For the text-containing cell, return its midpoint in [X, Y] coordinate format. 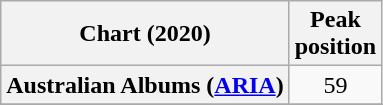
59 [335, 85]
Australian Albums (ARIA) [145, 85]
Peakposition [335, 34]
Chart (2020) [145, 34]
